Extract the (x, y) coordinate from the center of the cell holding the provided text.  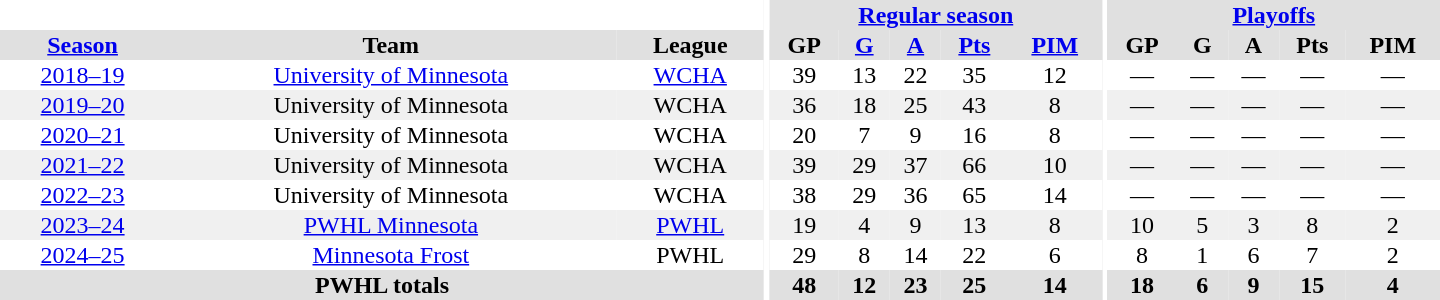
48 (804, 285)
2023–24 (82, 225)
35 (974, 75)
20 (804, 135)
19 (804, 225)
38 (804, 195)
37 (916, 165)
Season (82, 45)
2022–23 (82, 195)
Playoffs (1274, 15)
65 (974, 195)
16 (974, 135)
2018–19 (82, 75)
PWHL totals (382, 285)
43 (974, 105)
3 (1254, 225)
2019–20 (82, 105)
Team (390, 45)
5 (1202, 225)
League (690, 45)
2021–22 (82, 165)
1 (1202, 255)
15 (1312, 285)
2024–25 (82, 255)
PWHL Minnesota (390, 225)
Regular season (936, 15)
Minnesota Frost (390, 255)
2020–21 (82, 135)
23 (916, 285)
66 (974, 165)
